Scan for the cell matching the given text and deliver its (X, Y) coordinate at center. 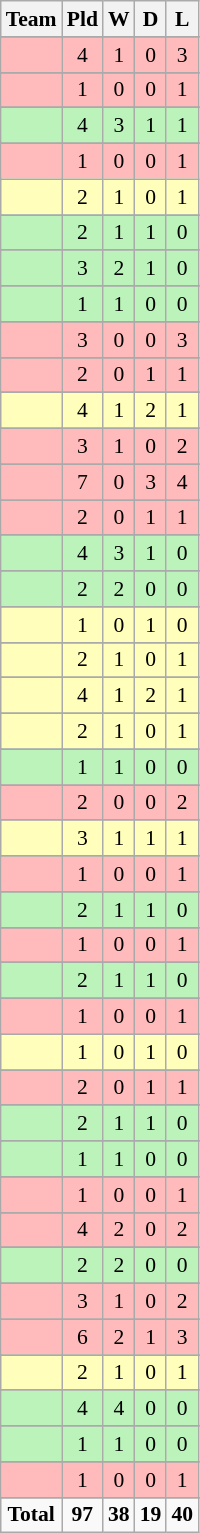
L (182, 19)
Total (32, 1515)
38 (119, 1515)
6 (82, 1337)
7 (82, 482)
W (119, 19)
D (151, 19)
Pld (82, 19)
19 (151, 1515)
97 (82, 1515)
40 (182, 1515)
Team (32, 19)
